Return (x, y) of the center of cell containing provided text 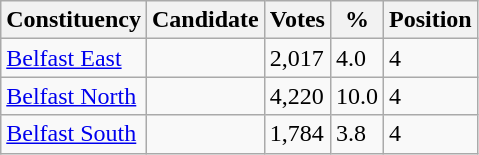
Belfast East (74, 58)
Constituency (74, 20)
Candidate (205, 20)
2,017 (297, 58)
4.0 (356, 58)
1,784 (297, 134)
3.8 (356, 134)
10.0 (356, 96)
Position (430, 20)
4,220 (297, 96)
Votes (297, 20)
% (356, 20)
Belfast North (74, 96)
Belfast South (74, 134)
